Find where the given text appears and provide that cell's center as (X, Y) coordinate. 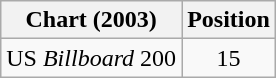
Position (229, 20)
Chart (2003) (92, 20)
15 (229, 58)
US Billboard 200 (92, 58)
